Pinpoint the cell where the given text exists, returning its [X, Y] midpoint coordinate. 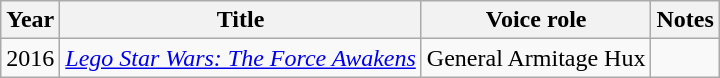
Title [241, 20]
Notes [685, 20]
General Armitage Hux [536, 58]
2016 [30, 58]
Lego Star Wars: The Force Awakens [241, 58]
Year [30, 20]
Voice role [536, 20]
